Locate the cell with the specified text and output its (x, y) center coordinate. 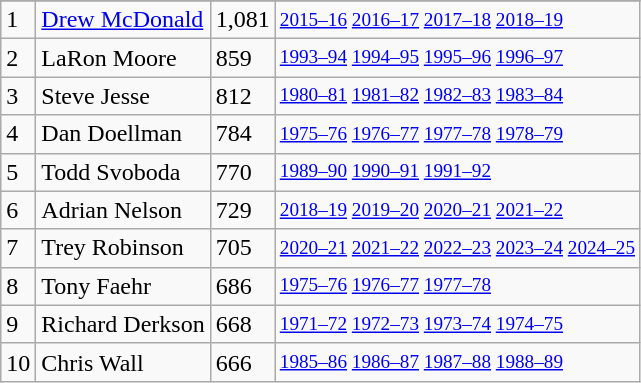
1993–94 1994–95 1995–96 1996–97 (457, 58)
666 (242, 362)
5 (18, 172)
Chris Wall (123, 362)
2015–16 2016–17 2017–18 2018–19 (457, 20)
9 (18, 324)
10 (18, 362)
1971–72 1972–73 1973–74 1974–75 (457, 324)
1980–81 1981–82 1982–83 1983–84 (457, 96)
Todd Svoboda (123, 172)
8 (18, 286)
668 (242, 324)
770 (242, 172)
Tony Faehr (123, 286)
784 (242, 134)
Adrian Nelson (123, 210)
LaRon Moore (123, 58)
1 (18, 20)
4 (18, 134)
1,081 (242, 20)
Richard Derkson (123, 324)
Drew McDonald (123, 20)
6 (18, 210)
1989–90 1990–91 1991–92 (457, 172)
812 (242, 96)
2020–21 2021–22 2022–23 2023–24 2024–25 (457, 248)
1975–76 1976–77 1977–78 (457, 286)
1975–76 1976–77 1977–78 1978–79 (457, 134)
1985–86 1986–87 1987–88 1988–89 (457, 362)
Trey Robinson (123, 248)
859 (242, 58)
7 (18, 248)
Steve Jesse (123, 96)
Dan Doellman (123, 134)
686 (242, 286)
3 (18, 96)
705 (242, 248)
2018–19 2019–20 2020–21 2021–22 (457, 210)
2 (18, 58)
729 (242, 210)
